Return the (X, Y) coordinate for the center point of the cell that contains the specified text.  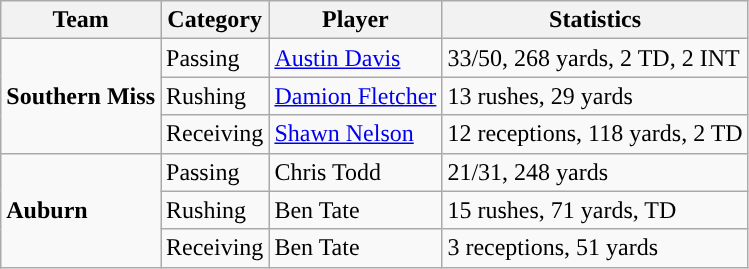
15 rushes, 71 yards, TD (595, 210)
Player (356, 20)
Category (214, 20)
Shawn Nelson (356, 134)
12 receptions, 118 yards, 2 TD (595, 134)
13 rushes, 29 yards (595, 96)
Statistics (595, 20)
Auburn (81, 210)
Team (81, 20)
Chris Todd (356, 172)
Damion Fletcher (356, 96)
Austin Davis (356, 58)
Southern Miss (81, 96)
33/50, 268 yards, 2 TD, 2 INT (595, 58)
21/31, 248 yards (595, 172)
3 receptions, 51 yards (595, 248)
